Return [x, y] of the center of cell containing provided text 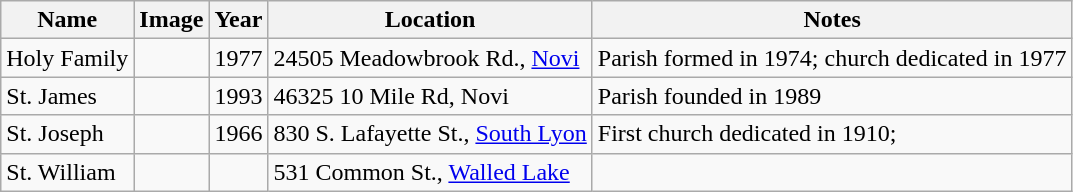
St. William [68, 172]
531 Common St., Walled Lake [430, 172]
St. Joseph [68, 134]
St. James [68, 96]
Year [238, 20]
Notes [832, 20]
Parish founded in 1989 [832, 96]
Location [430, 20]
830 S. Lafayette St., South Lyon [430, 134]
Name [68, 20]
Parish formed in 1974; church dedicated in 1977 [832, 58]
Image [172, 20]
1977 [238, 58]
46325 10 Mile Rd, Novi [430, 96]
1966 [238, 134]
Holy Family [68, 58]
1993 [238, 96]
First church dedicated in 1910; [832, 134]
24505 Meadowbrook Rd., Novi [430, 58]
